Capture the cell that displays the provided text and extract its (x, y) central coordinate. 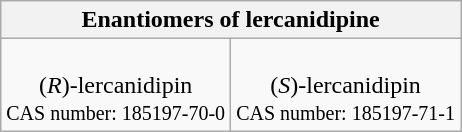
Enantiomers of lercanidipine (231, 20)
(R)-lercanidipinCAS number: 185197-70-0 (116, 85)
(S)-lercanidipinCAS number: 185197-71-1 (346, 85)
